Return [X, Y] of the center of cell containing provided text 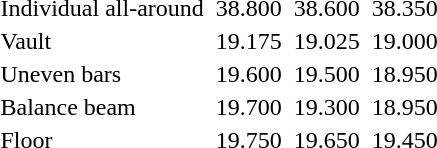
19.025 [326, 41]
19.500 [326, 74]
19.175 [248, 41]
19.300 [326, 107]
19.600 [248, 74]
19.700 [248, 107]
